Scan for the cell matching the given text and deliver its [x, y] coordinate at center. 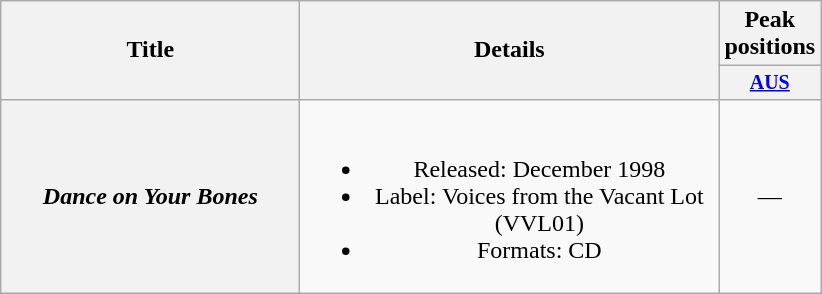
Released: December 1998 Label: Voices from the Vacant Lot (VVL01)Formats: CD [510, 196]
Peak positions [770, 34]
Dance on Your Bones [150, 196]
— [770, 196]
Title [150, 50]
AUS [770, 82]
Details [510, 50]
